Locate the cell with the specified text and output its [X, Y] center coordinate. 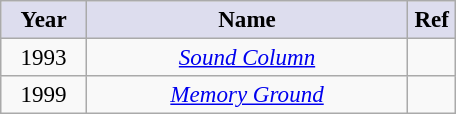
1993 [44, 57]
Year [44, 20]
Ref [432, 20]
Sound Column [246, 57]
Memory Ground [246, 95]
1999 [44, 95]
Name [246, 20]
